Scan for the cell matching the given text and deliver its [x, y] coordinate at center. 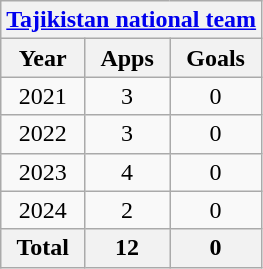
12 [128, 248]
Tajikistan national team [132, 20]
2024 [43, 210]
2022 [43, 134]
Year [43, 58]
2021 [43, 96]
Goals [216, 58]
2 [128, 210]
4 [128, 172]
Total [43, 248]
Apps [128, 58]
2023 [43, 172]
